For the text-containing cell, return its midpoint in [x, y] coordinate format. 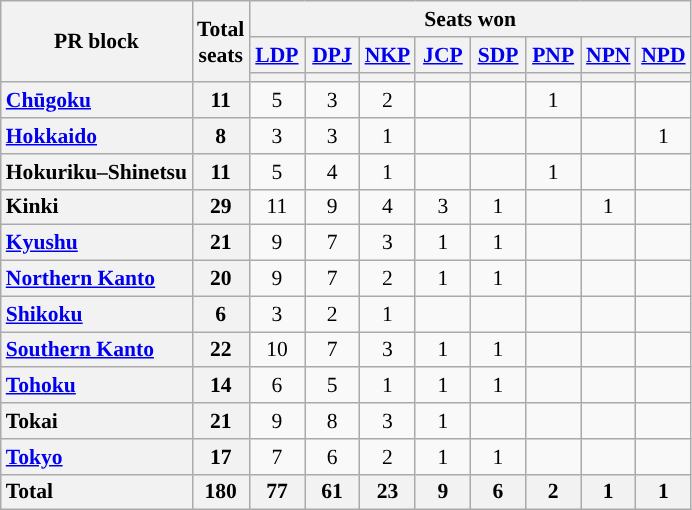
10 [276, 350]
29 [220, 207]
NPD [664, 55]
180 [220, 492]
Tokyo [96, 457]
17 [220, 457]
Hokkaido [96, 136]
Northern Kanto [96, 279]
61 [332, 492]
Kyushu [96, 243]
NKP [388, 55]
Southern Kanto [96, 350]
Kinki [96, 207]
JCP [442, 55]
Shikoku [96, 314]
Totalseats [220, 42]
20 [220, 279]
PR block [96, 42]
Seats won [470, 19]
LDP [276, 55]
23 [388, 492]
14 [220, 386]
SDP [498, 55]
Tokai [96, 421]
Hokuriku–Shinetsu [96, 172]
NPN [608, 55]
Total [96, 492]
22 [220, 350]
DPJ [332, 55]
Chūgoku [96, 101]
PNP [554, 55]
77 [276, 492]
Tohoku [96, 386]
